Output the [X, Y] coordinate of the center of the cell containing the given text.  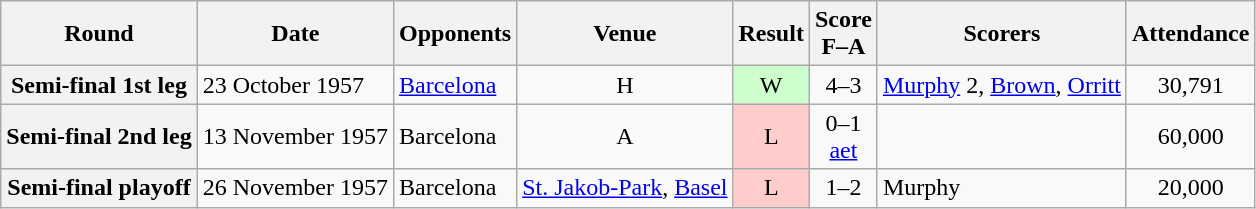
W [771, 85]
A [625, 136]
4–3 [843, 85]
60,000 [1190, 136]
Scorers [1002, 34]
Attendance [1190, 34]
Result [771, 34]
H [625, 85]
26 November 1957 [295, 188]
23 October 1957 [295, 85]
13 November 1957 [295, 136]
Semi-final 1st leg [99, 85]
Date [295, 34]
Venue [625, 34]
Murphy [1002, 188]
Semi-final 2nd leg [99, 136]
Round [99, 34]
0–1aet [843, 136]
Murphy 2, Brown, Orritt [1002, 85]
Semi-final playoff [99, 188]
Opponents [456, 34]
St. Jakob-Park, Basel [625, 188]
1–2 [843, 188]
30,791 [1190, 85]
20,000 [1190, 188]
ScoreF–A [843, 34]
